Return the [X, Y] coordinate for the center point of the cell that contains the specified text.  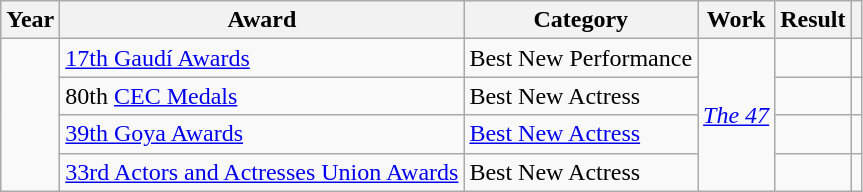
Award [262, 20]
80th CEC Medals [262, 96]
Category [581, 20]
Best New Performance [581, 58]
Year [30, 20]
The 47 [736, 115]
Work [736, 20]
Result [813, 20]
17th Gaudí Awards [262, 58]
33rd Actors and Actresses Union Awards [262, 172]
39th Goya Awards [262, 134]
